Search for the cell housing the specified text and yield its [X, Y] center coordinate. 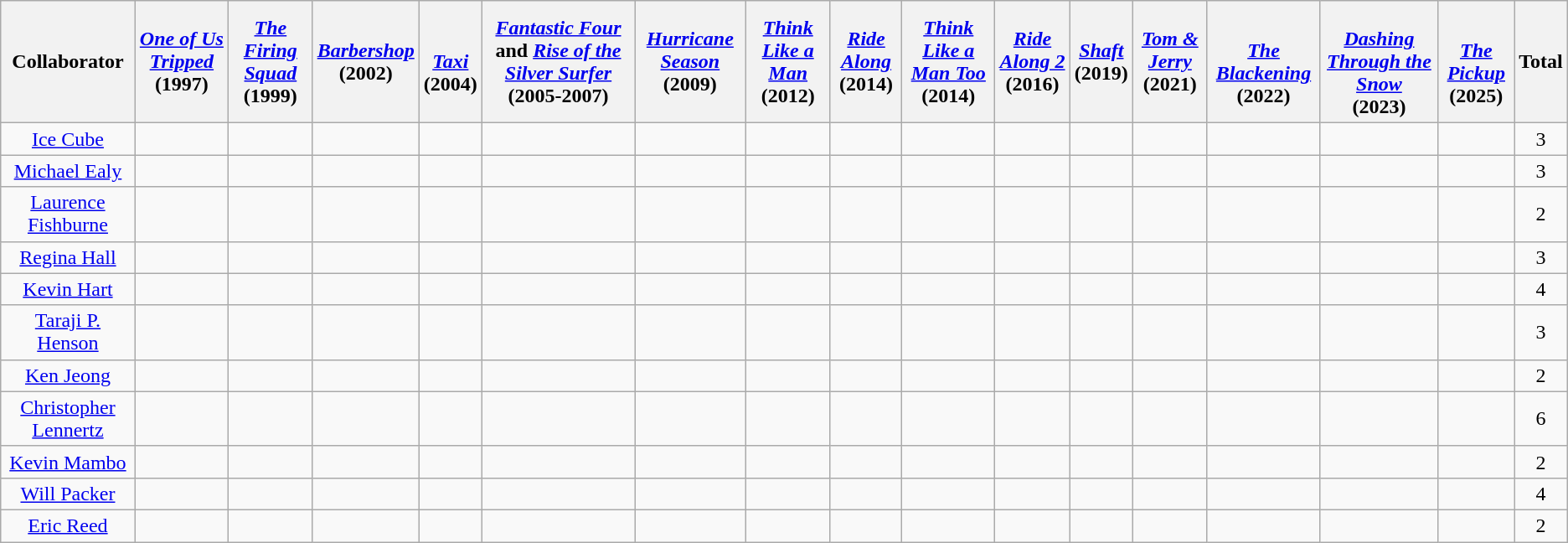
Eric Reed [68, 525]
Total [1541, 62]
Kevin Hart [68, 289]
Hurricane Season(2009) [690, 62]
The Firing Squad(1999) [271, 62]
Ride Along(2014) [866, 62]
Taraji P. Henson [68, 332]
Laurence Fishburne [68, 215]
Barbershop(2002) [365, 62]
Ice Cube [68, 139]
Fantastic Four and Rise of the Silver Surfer(2005-2007) [558, 62]
Think Like a Man Too(2014) [948, 62]
Taxi(2004) [451, 62]
Collaborator [68, 62]
Ken Jeong [68, 375]
Shaft(2019) [1101, 62]
Ride Along 2(2016) [1033, 62]
The Pickup(2025) [1476, 62]
Dashing Through the Snow(2023) [1379, 62]
Michael Ealy [68, 171]
One of Us Tripped(1997) [181, 62]
Christopher Lennertz [68, 419]
6 [1541, 419]
Kevin Mambo [68, 462]
The Blackening(2022) [1263, 62]
Regina Hall [68, 257]
Will Packer [68, 494]
Think Like a Man(2012) [787, 62]
Tom & Jerry(2021) [1169, 62]
